Scan for the cell matching the given text and deliver its (X, Y) coordinate at center. 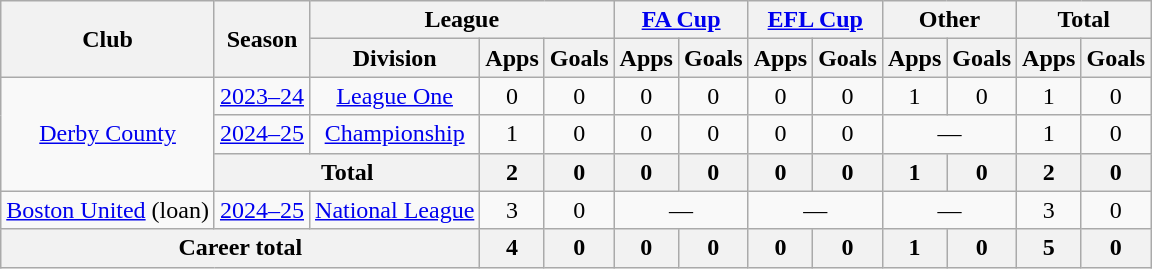
Division (395, 58)
Championship (395, 134)
Career total (240, 248)
2023–24 (262, 96)
FA Cup (681, 20)
Derby County (108, 134)
Boston United (loan) (108, 210)
Club (108, 39)
National League (395, 210)
League One (395, 96)
League (462, 20)
Season (262, 39)
5 (1049, 248)
4 (512, 248)
Other (949, 20)
EFL Cup (815, 20)
